Provide the [X, Y] coordinate of the cell's center where the given text is located.  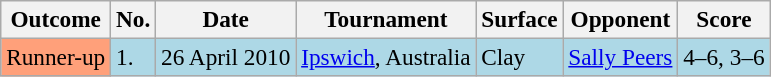
Clay [520, 57]
Opponent [620, 19]
Surface [520, 19]
1. [134, 57]
Outcome [56, 19]
4–6, 3–6 [724, 57]
Sally Peers [620, 57]
No. [134, 19]
Runner-up [56, 57]
Score [724, 19]
26 April 2010 [226, 57]
Date [226, 19]
Tournament [386, 19]
Ipswich, Australia [386, 57]
